Provide the (x, y) coordinate of the cell's center where the given text is located.  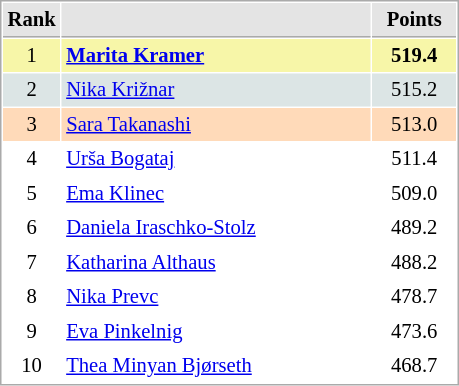
7 (32, 262)
Katharina Althaus (216, 262)
Ema Klinec (216, 194)
4 (32, 158)
511.4 (414, 158)
Thea Minyan Bjørseth (216, 366)
Eva Pinkelnig (216, 332)
468.7 (414, 366)
2 (32, 90)
9 (32, 332)
1 (32, 56)
Daniela Iraschko-Stolz (216, 228)
489.2 (414, 228)
10 (32, 366)
Rank (32, 20)
488.2 (414, 262)
473.6 (414, 332)
519.4 (414, 56)
513.0 (414, 124)
Marita Kramer (216, 56)
5 (32, 194)
515.2 (414, 90)
Urša Bogataj (216, 158)
478.7 (414, 296)
Nika Križnar (216, 90)
8 (32, 296)
Points (414, 20)
509.0 (414, 194)
6 (32, 228)
Nika Prevc (216, 296)
Sara Takanashi (216, 124)
3 (32, 124)
